Scan for the cell matching the given text and deliver its [x, y] coordinate at center. 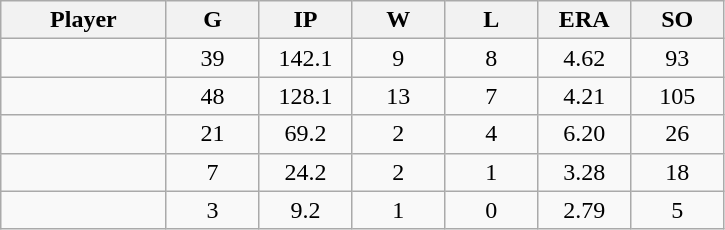
IP [306, 20]
SO [678, 20]
3.28 [584, 172]
13 [398, 96]
142.1 [306, 58]
39 [212, 58]
Player [84, 20]
G [212, 20]
ERA [584, 20]
69.2 [306, 134]
48 [212, 96]
L [492, 20]
0 [492, 210]
105 [678, 96]
9 [398, 58]
26 [678, 134]
5 [678, 210]
24.2 [306, 172]
4.21 [584, 96]
4 [492, 134]
93 [678, 58]
4.62 [584, 58]
128.1 [306, 96]
3 [212, 210]
21 [212, 134]
18 [678, 172]
W [398, 20]
8 [492, 58]
6.20 [584, 134]
9.2 [306, 210]
2.79 [584, 210]
